Capture the cell that displays the provided text and extract its (x, y) central coordinate. 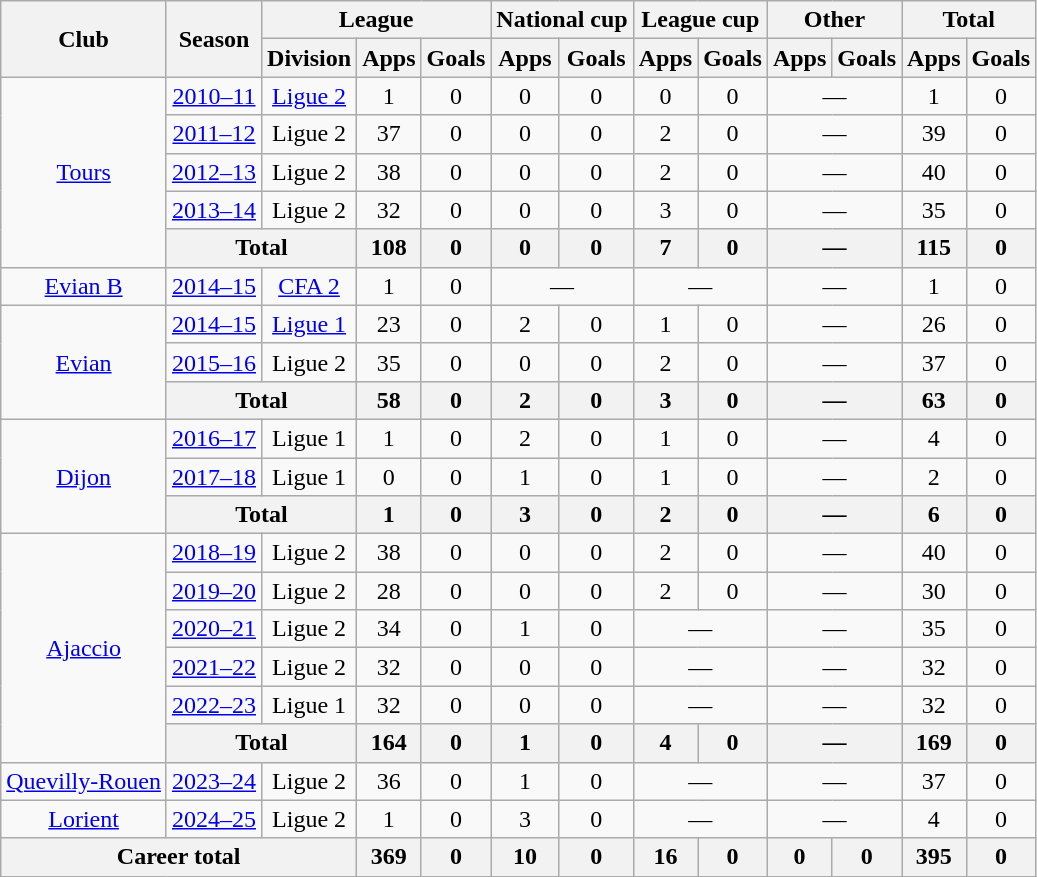
2020–21 (214, 629)
2010–11 (214, 96)
6 (934, 515)
36 (389, 781)
39 (934, 134)
2018–19 (214, 553)
2024–25 (214, 819)
Quevilly-Rouen (84, 781)
34 (389, 629)
23 (389, 324)
2022–23 (214, 705)
58 (389, 400)
30 (934, 591)
CFA 2 (310, 286)
2019–20 (214, 591)
Ajaccio (84, 648)
369 (389, 857)
26 (934, 324)
169 (934, 743)
2012–13 (214, 172)
League cup (700, 20)
16 (665, 857)
28 (389, 591)
Dijon (84, 476)
7 (665, 248)
League (376, 20)
Evian B (84, 286)
108 (389, 248)
2016–17 (214, 438)
10 (525, 857)
2017–18 (214, 477)
2011–12 (214, 134)
395 (934, 857)
164 (389, 743)
National cup (562, 20)
2015–16 (214, 362)
115 (934, 248)
Other (834, 20)
Club (84, 39)
2013–14 (214, 210)
Season (214, 39)
Career total (179, 857)
2023–24 (214, 781)
Evian (84, 362)
Division (310, 58)
Tours (84, 172)
2021–22 (214, 667)
63 (934, 400)
Lorient (84, 819)
